Capture the cell that displays the provided text and extract its [x, y] central coordinate. 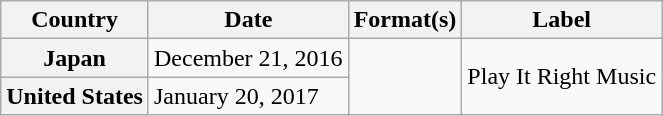
Date [248, 20]
January 20, 2017 [248, 96]
Country [75, 20]
December 21, 2016 [248, 58]
Label [562, 20]
United States [75, 96]
Japan [75, 58]
Play It Right Music [562, 77]
Format(s) [405, 20]
